Capture the cell that displays the provided text and extract its (X, Y) central coordinate. 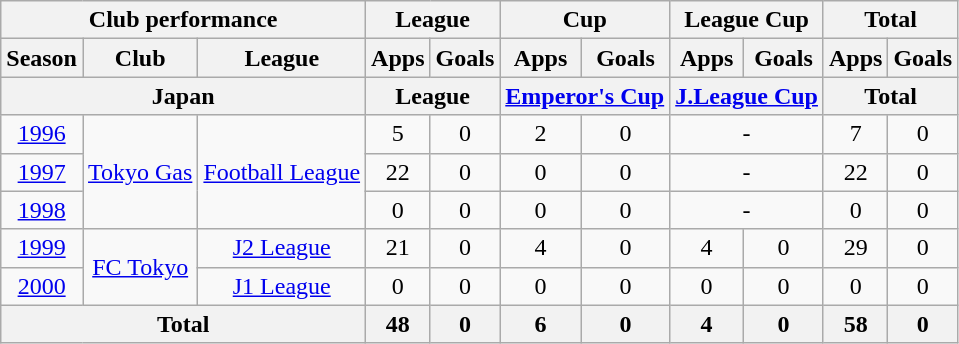
21 (398, 248)
48 (398, 324)
29 (855, 248)
League Cup (747, 20)
1996 (42, 134)
6 (541, 324)
Football League (282, 172)
FC Tokyo (140, 267)
1997 (42, 172)
Season (42, 58)
7 (855, 134)
J1 League (282, 286)
Japan (184, 96)
Tokyo Gas (140, 172)
Emperor's Cup (585, 96)
Cup (585, 20)
J.League Cup (747, 96)
2 (541, 134)
1999 (42, 248)
J2 League (282, 248)
5 (398, 134)
58 (855, 324)
Club (140, 58)
1998 (42, 210)
Club performance (184, 20)
2000 (42, 286)
